Search for the cell housing the specified text and yield its [X, Y] center coordinate. 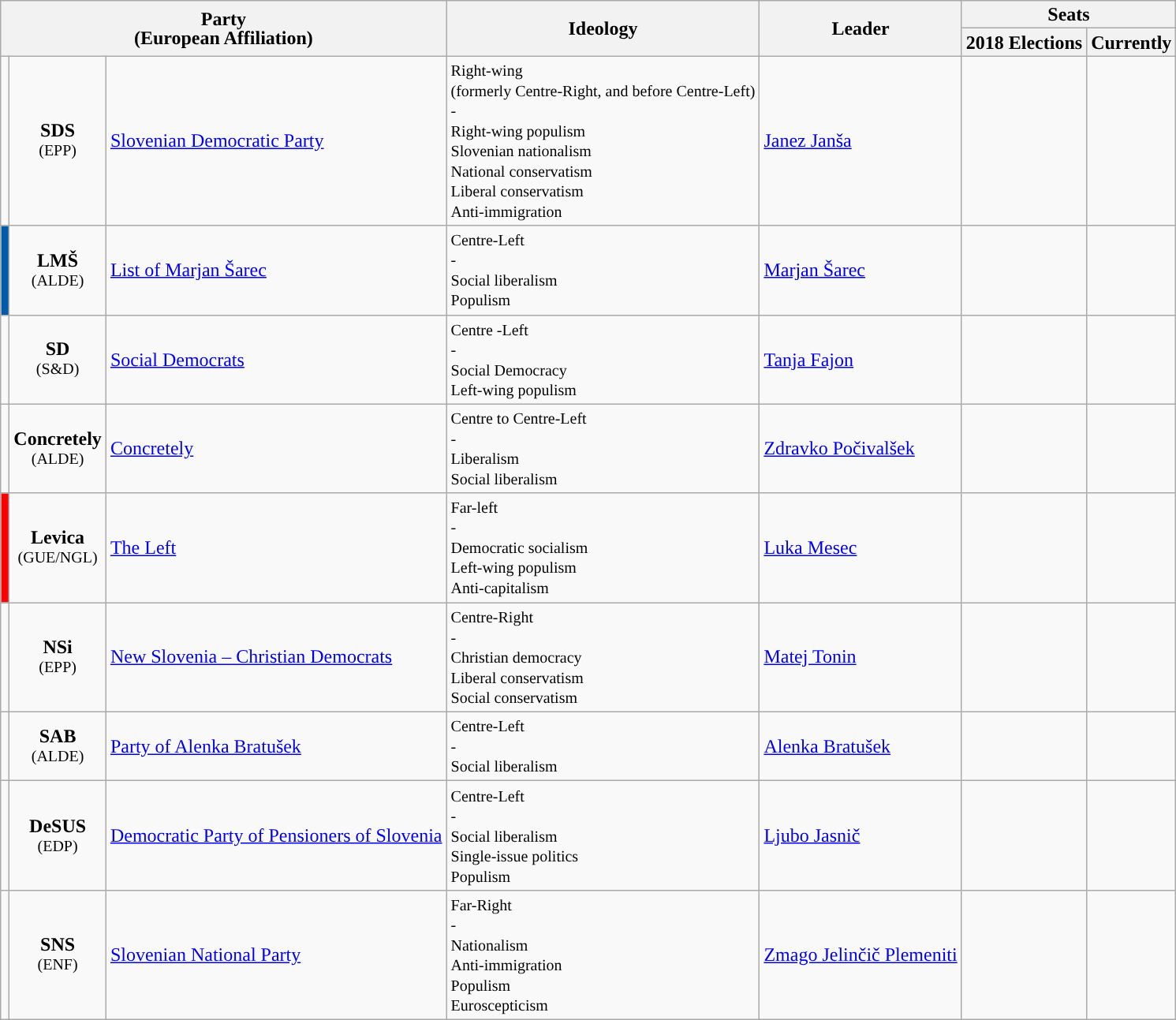
Ljubo Jasnič [861, 836]
Zmago Jelinčič Plemeniti [861, 955]
Democratic Party of Pensioners of Slovenia [276, 836]
Janez Janša [861, 140]
Marjan Šarec [861, 270]
Slovenian National Party [276, 955]
Centre-Left-Social liberalismSingle-issue politicsPopulism [603, 836]
Far-left-Democratic socialismLeft-wing populismAnti-capitalism [603, 547]
Levica(GUE/NGL) [58, 547]
Concretely [276, 448]
Far-Right-NationalismAnti-immigrationPopulismEuroscepticism [603, 955]
LMŠ(ALDE) [58, 270]
Tanja Fajon [861, 360]
SDS(EPP) [58, 140]
Party of Alenka Bratušek [276, 746]
Centre-Left-Social liberalism [603, 746]
Zdravko Počivalšek [861, 448]
NSi(EPP) [58, 658]
Centre-Left-Social liberalismPopulism [603, 270]
Seats [1069, 14]
New Slovenia – Christian Democrats [276, 658]
Matej Tonin [861, 658]
Concretely(ALDE) [58, 448]
Leader [861, 28]
SD(S&D) [58, 360]
SNS(ENF) [58, 955]
Centre to Centre-Left-LiberalismSocial liberalism [603, 448]
Alenka Bratušek [861, 746]
SAB(ALDE) [58, 746]
List of Marjan Šarec [276, 270]
Luka Mesec [861, 547]
DeSUS(EDP) [58, 836]
Ideology [603, 28]
Centre-Right-Christian democracyLiberal conservatismSocial conservatism [603, 658]
Currently [1131, 43]
Centre -Left-Social DemocracyLeft-wing populism [603, 360]
Social Democrats [276, 360]
Slovenian Democratic Party [276, 140]
2018 Elections [1024, 43]
The Left [276, 547]
Party(European Affiliation) [224, 28]
